Provide the (X, Y) coordinate of the cell's center where the given text is located.  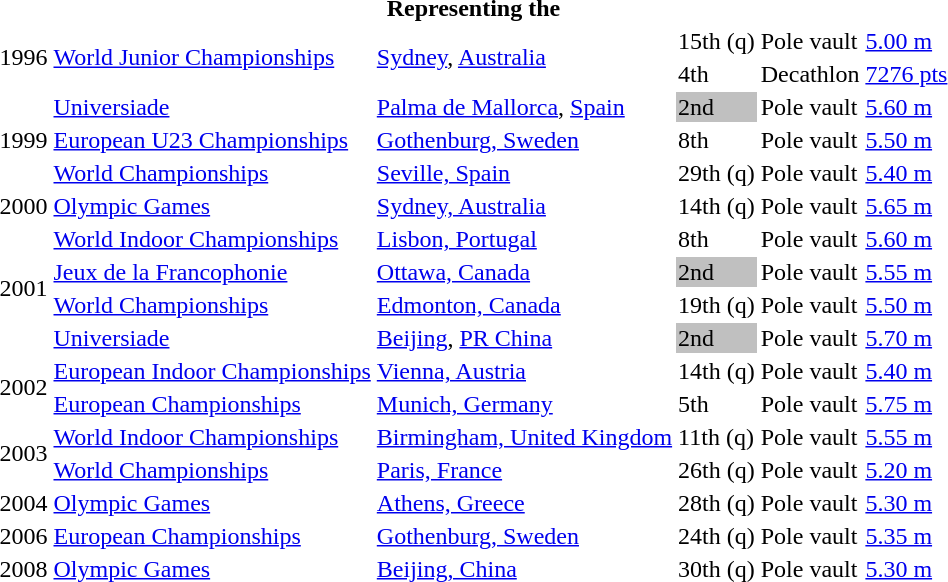
26th (q) (717, 470)
Beijing, PR China (524, 338)
Vienna, Austria (524, 371)
19th (q) (717, 305)
15th (q) (717, 41)
European U23 Championships (212, 140)
11th (q) (717, 437)
Edmonton, Canada (524, 305)
4th (717, 74)
24th (q) (717, 536)
Jeux de la Francophonie (212, 272)
Athens, Greece (524, 503)
Lisbon, Portugal (524, 239)
Birmingham, United Kingdom (524, 437)
World Junior Championships (212, 58)
Seville, Spain (524, 173)
Ottawa, Canada (524, 272)
Decathlon (810, 74)
Paris, France (524, 470)
European Indoor Championships (212, 371)
28th (q) (717, 503)
Munich, Germany (524, 404)
29th (q) (717, 173)
5th (717, 404)
Palma de Mallorca, Spain (524, 107)
